Capture the cell that displays the provided text and extract its (X, Y) central coordinate. 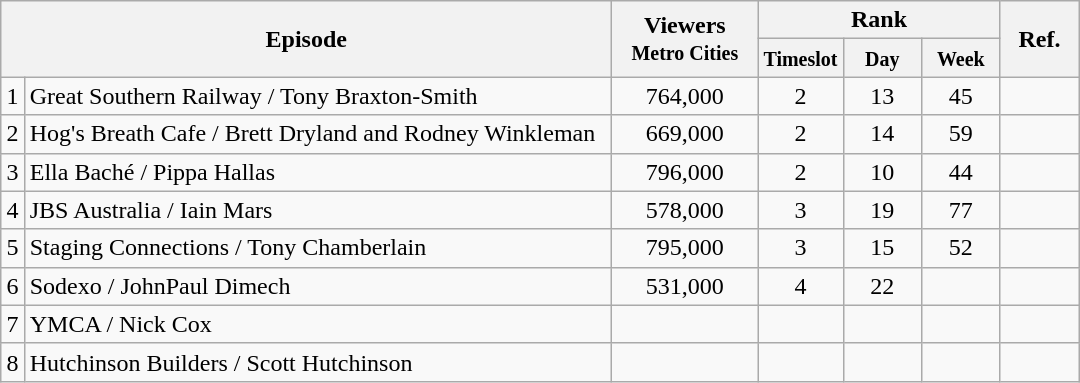
JBS Australia / Iain Mars (318, 210)
Rank (879, 20)
Ref. (1040, 39)
531,000 (685, 286)
Timeslot (800, 58)
14 (882, 134)
YMCA / Nick Cox (318, 324)
10 (882, 172)
Hog's Breath Cafe / Brett Dryland and Rodney Winkleman (318, 134)
59 (962, 134)
5 (12, 248)
578,000 (685, 210)
ViewersMetro Cities (685, 39)
Ella Baché / Pippa Hallas (318, 172)
795,000 (685, 248)
Week (962, 58)
796,000 (685, 172)
Great Southern Railway / Tony Braxton-Smith (318, 96)
45 (962, 96)
1 (12, 96)
764,000 (685, 96)
22 (882, 286)
7 (12, 324)
77 (962, 210)
Sodexo / JohnPaul Dimech (318, 286)
15 (882, 248)
8 (12, 362)
Day (882, 58)
19 (882, 210)
Episode (306, 39)
52 (962, 248)
Staging Connections / Tony Chamberlain (318, 248)
6 (12, 286)
669,000 (685, 134)
44 (962, 172)
Hutchinson Builders / Scott Hutchinson (318, 362)
13 (882, 96)
